Scan for the cell matching the given text and deliver its [x, y] coordinate at center. 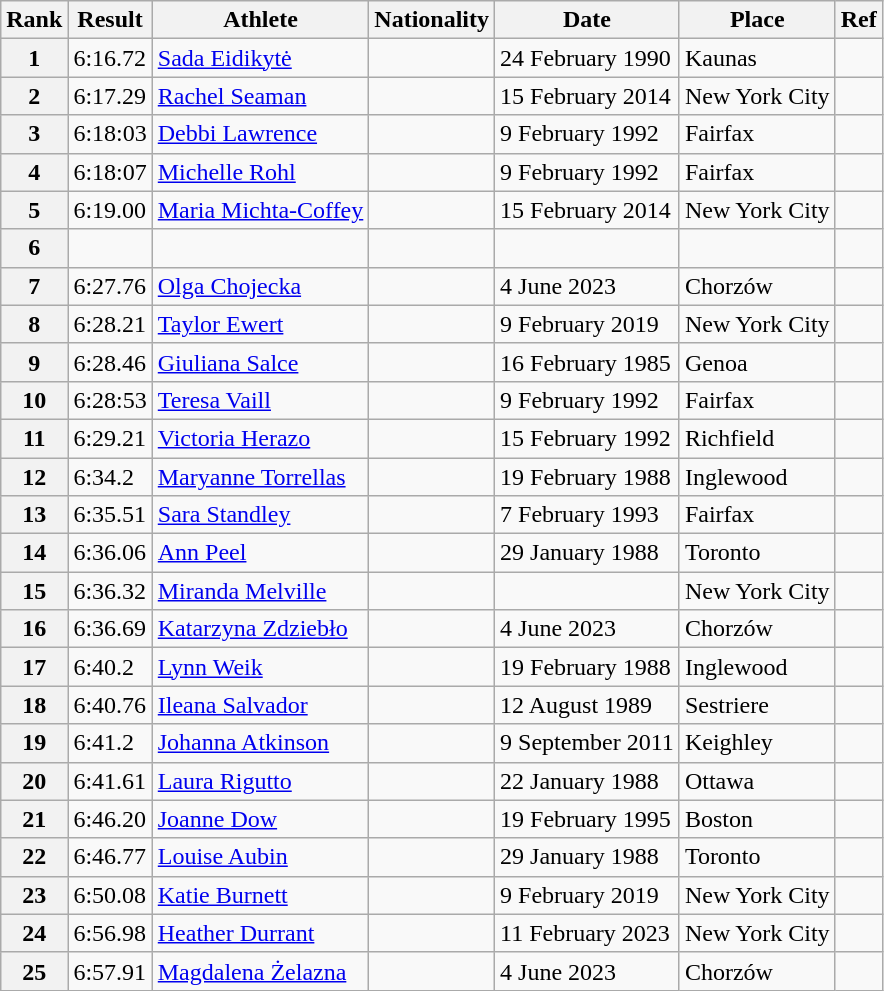
Rachel Seaman [260, 96]
Johanna Atkinson [260, 743]
Joanne Dow [260, 819]
Nationality [432, 20]
6:28:53 [110, 400]
13 [34, 515]
Sara Standley [260, 515]
8 [34, 324]
Ileana Salvador [260, 705]
Richfield [757, 438]
21 [34, 819]
6:35.51 [110, 515]
2 [34, 96]
6:50.08 [110, 895]
6:19.00 [110, 210]
Ottawa [757, 781]
22 [34, 857]
Keighley [757, 743]
7 February 1993 [588, 515]
23 [34, 895]
6 [34, 248]
Genoa [757, 362]
Giuliana Salce [260, 362]
7 [34, 286]
6:57.91 [110, 971]
5 [34, 210]
19 [34, 743]
6:18:07 [110, 172]
Katarzyna Zdziebło [260, 629]
Victoria Herazo [260, 438]
6:40.76 [110, 705]
12 [34, 477]
Ann Peel [260, 553]
6:27.76 [110, 286]
24 [34, 933]
Katie Burnett [260, 895]
Laura Rigutto [260, 781]
6:41.61 [110, 781]
Sada Eidikytė [260, 58]
6:16.72 [110, 58]
Maryanne Torrellas [260, 477]
9 September 2011 [588, 743]
6:36.06 [110, 553]
Rank [34, 20]
17 [34, 667]
6:36.69 [110, 629]
Teresa Vaill [260, 400]
6:46.77 [110, 857]
Place [757, 20]
18 [34, 705]
24 February 1990 [588, 58]
1 [34, 58]
14 [34, 553]
Debbi Lawrence [260, 134]
12 August 1989 [588, 705]
11 [34, 438]
Taylor Ewert [260, 324]
6:46.20 [110, 819]
Magdalena Żelazna [260, 971]
6:40.2 [110, 667]
Sestriere [757, 705]
15 February 1992 [588, 438]
Lynn Weik [260, 667]
15 [34, 591]
6:56.98 [110, 933]
Heather Durrant [260, 933]
10 [34, 400]
6:17.29 [110, 96]
19 February 1995 [588, 819]
6:41.2 [110, 743]
16 [34, 629]
Boston [757, 819]
20 [34, 781]
6:18:03 [110, 134]
Maria Michta-Coffey [260, 210]
6:29.21 [110, 438]
22 January 1988 [588, 781]
25 [34, 971]
6:34.2 [110, 477]
Louise Aubin [260, 857]
Miranda Melville [260, 591]
Result [110, 20]
16 February 1985 [588, 362]
6:28.21 [110, 324]
3 [34, 134]
9 [34, 362]
Michelle Rohl [260, 172]
Olga Chojecka [260, 286]
11 February 2023 [588, 933]
6:36.32 [110, 591]
4 [34, 172]
Date [588, 20]
Ref [858, 20]
Kaunas [757, 58]
Athlete [260, 20]
6:28.46 [110, 362]
